Locate the cell with the specified text and output its [x, y] center coordinate. 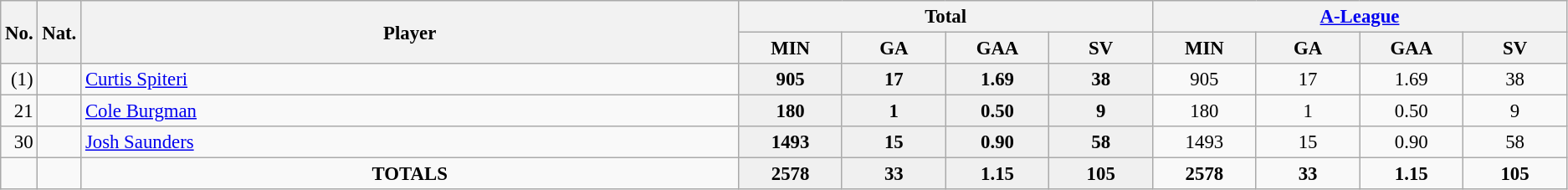
(1) [19, 80]
Nat. [59, 32]
Total [945, 17]
30 [19, 142]
TOTALS [410, 174]
Cole Burgman [410, 111]
Curtis Spiteri [410, 80]
Player [410, 32]
No. [19, 32]
21 [19, 111]
Josh Saunders [410, 142]
A-League [1360, 17]
